Return the [x, y] coordinate for the center point of the cell that contains the specified text.  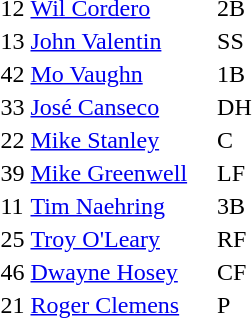
Mike Greenwell [121, 173]
Troy O'Leary [121, 239]
Mo Vaughn [121, 74]
Dwayne Hosey [121, 272]
John Valentin [121, 41]
José Canseco [121, 107]
Tim Naehring [121, 206]
Mike Stanley [121, 140]
